Determine the (x, y) coordinate at the center of the cell enclosing the given text.  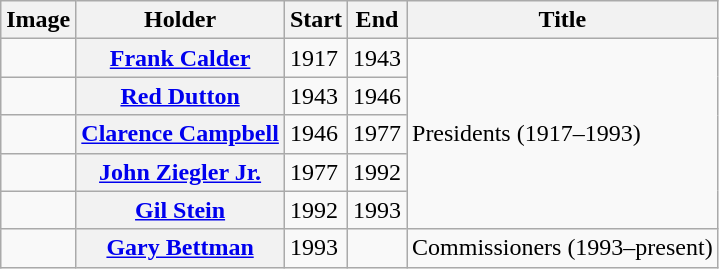
Image (38, 20)
Frank Calder (180, 58)
Start (316, 20)
Holder (180, 20)
Red Dutton (180, 96)
Title (562, 20)
Gil Stein (180, 210)
Gary Bettman (180, 248)
End (376, 20)
Presidents (1917–1993) (562, 134)
Commissioners (1993–present) (562, 248)
Clarence Campbell (180, 134)
John Ziegler Jr. (180, 172)
1917 (316, 58)
